Scan for the cell matching the given text and deliver its (X, Y) coordinate at center. 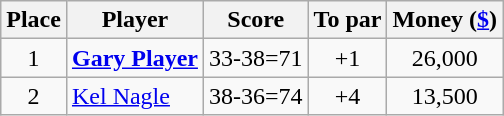
Player (134, 20)
Gary Player (134, 58)
+4 (348, 96)
38-36=74 (256, 96)
+1 (348, 58)
Score (256, 20)
13,500 (445, 96)
1 (34, 58)
Place (34, 20)
To par (348, 20)
Kel Nagle (134, 96)
2 (34, 96)
26,000 (445, 58)
33-38=71 (256, 58)
Money ($) (445, 20)
